Pinpoint the cell where the given text exists, returning its [X, Y] midpoint coordinate. 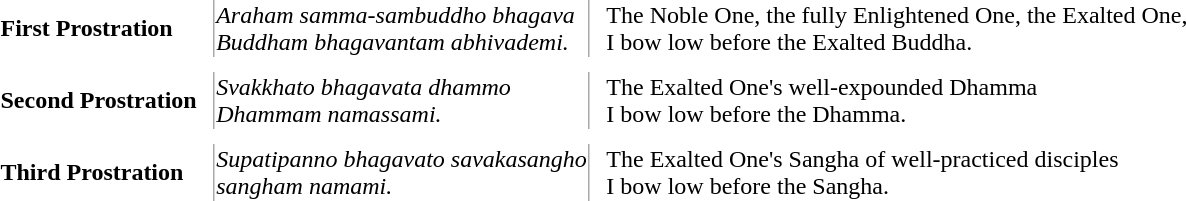
Supatipanno bhagavato savakasanghosangham namami. [402, 172]
Araham samma-sambuddho bhagavaBuddham bhagavantam abhivademi. [402, 28]
Svakkhato bhagavata dhammoDhammam namassami. [402, 100]
